Provide the (X, Y) coordinate of the cell's center where the given text is located.  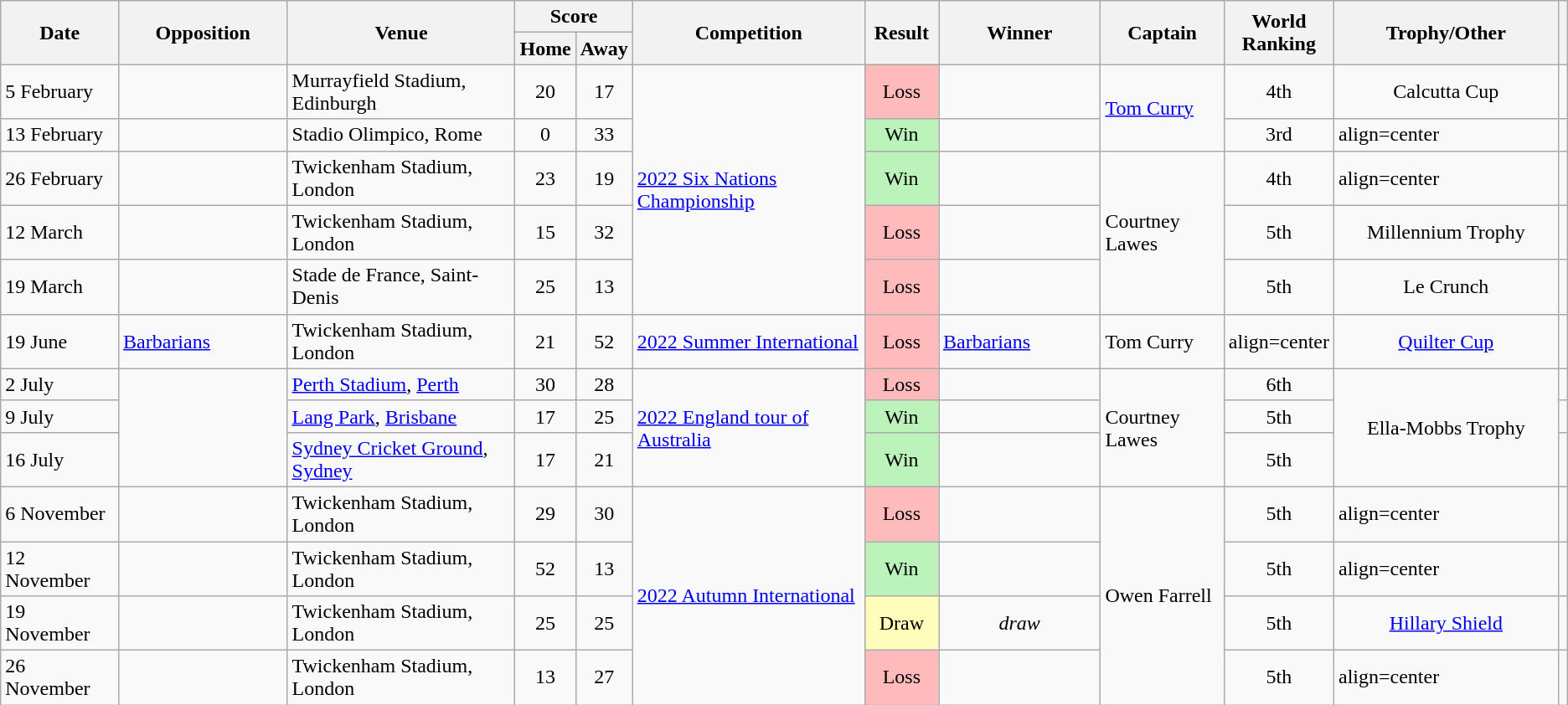
19 March (60, 286)
3rd (1278, 135)
5 February (60, 92)
Date (60, 33)
2 July (60, 384)
draw (1019, 623)
23 (545, 178)
28 (604, 384)
Winner (1019, 33)
6th (1278, 384)
32 (604, 233)
Le Crunch (1446, 286)
6 November (60, 514)
13 February (60, 135)
Calcutta Cup (1446, 92)
12 November (60, 568)
33 (604, 135)
Competition (749, 33)
2022 Summer International (749, 342)
Millennium Trophy (1446, 233)
Captain (1163, 33)
Sydney Cricket Ground, Sydney (401, 459)
2022 Autumn International (749, 595)
19 November (60, 623)
2022 England tour of Australia (749, 427)
12 March (60, 233)
15 (545, 233)
2022 Six Nations Championship (749, 189)
26 November (60, 678)
Result (901, 33)
9 July (60, 416)
Draw (901, 623)
19 June (60, 342)
Hillary Shield (1446, 623)
Trophy/Other (1446, 33)
Score (574, 17)
Stade de France, Saint-Denis (401, 286)
World Ranking (1278, 33)
Perth Stadium, Perth (401, 384)
Murrayfield Stadium, Edinburgh (401, 92)
27 (604, 678)
Home (545, 49)
Opposition (203, 33)
20 (545, 92)
Lang Park, Brisbane (401, 416)
Away (604, 49)
29 (545, 514)
Venue (401, 33)
0 (545, 135)
Owen Farrell (1163, 595)
16 July (60, 459)
19 (604, 178)
Stadio Olimpico, Rome (401, 135)
Quilter Cup (1446, 342)
26 February (60, 178)
Ella-Mobbs Trophy (1446, 427)
